Return [x, y] of the center of cell containing provided text 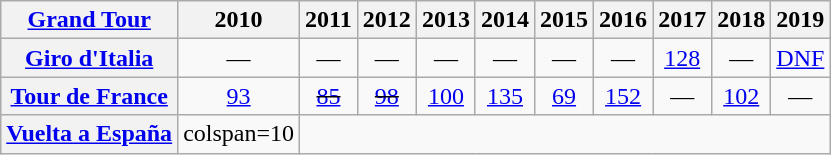
Tour de France [90, 96]
2011 [329, 20]
128 [682, 58]
DNF [800, 58]
Giro d'Italia [90, 58]
98 [386, 96]
102 [742, 96]
2018 [742, 20]
2012 [386, 20]
colspan=10 [239, 134]
69 [564, 96]
2015 [564, 20]
100 [446, 96]
93 [239, 96]
2019 [800, 20]
2013 [446, 20]
85 [329, 96]
152 [624, 96]
Vuelta a España [90, 134]
2014 [504, 20]
Grand Tour [90, 20]
2016 [624, 20]
135 [504, 96]
2010 [239, 20]
2017 [682, 20]
